For the text-containing cell, return its midpoint in (x, y) coordinate format. 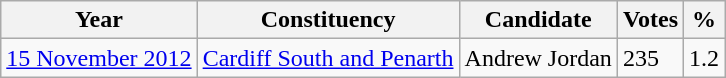
% (704, 20)
235 (650, 58)
Constituency (328, 20)
Candidate (538, 20)
Votes (650, 20)
1.2 (704, 58)
Year (99, 20)
Cardiff South and Penarth (328, 58)
Andrew Jordan (538, 58)
15 November 2012 (99, 58)
